Provide the (x, y) coordinate of the cell's center where the given text is located.  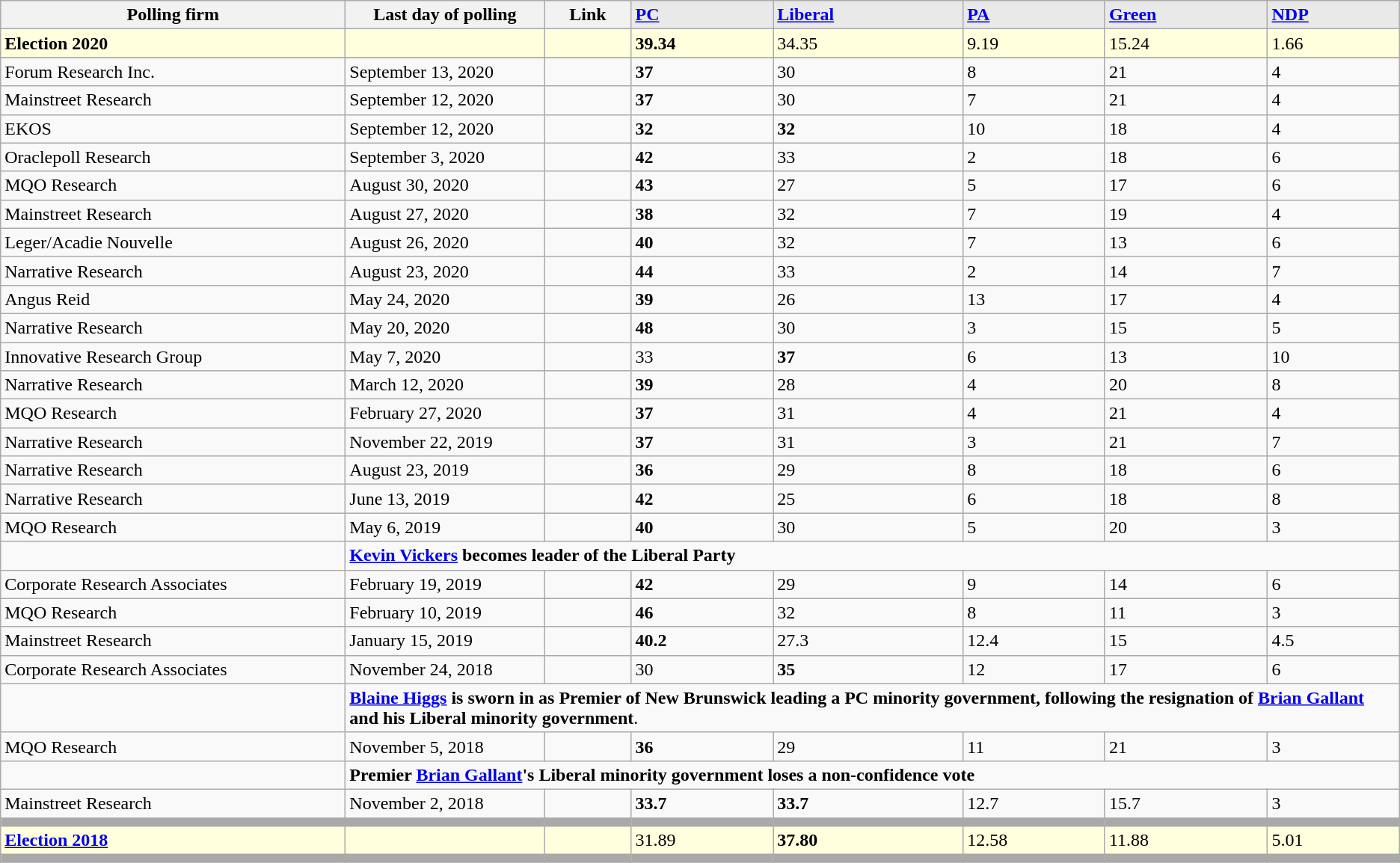
15.24 (1186, 43)
37.80 (868, 841)
26 (868, 299)
43 (702, 185)
12.58 (1034, 841)
August 23, 2020 (445, 271)
Leger/Acadie Nouvelle (174, 242)
PA (1034, 15)
Forum Research Inc. (174, 72)
May 7, 2020 (445, 357)
Election 2020 (174, 43)
June 13, 2019 (445, 499)
September 13, 2020 (445, 72)
27.3 (868, 641)
11.88 (1186, 841)
Oraclepoll Research (174, 157)
25 (868, 499)
August 30, 2020 (445, 185)
12 (1034, 669)
NDP (1333, 15)
35 (868, 669)
46 (702, 612)
19 (1186, 214)
31.89 (702, 841)
9.19 (1034, 43)
Green (1186, 15)
May 20, 2020 (445, 328)
Election 2018 (174, 841)
May 24, 2020 (445, 299)
PC (702, 15)
February 19, 2019 (445, 584)
Innovative Research Group (174, 357)
34.35 (868, 43)
Angus Reid (174, 299)
February 27, 2020 (445, 414)
39.34 (702, 43)
November 2, 2018 (445, 803)
12.7 (1034, 803)
15.7 (1186, 803)
4.5 (1333, 641)
Liberal (868, 15)
Polling firm (174, 15)
November 5, 2018 (445, 746)
1.66 (1333, 43)
Kevin Vickers becomes leader of the Liberal Party (872, 556)
38 (702, 214)
9 (1034, 584)
August 27, 2020 (445, 214)
Premier Brian Gallant's Liberal minority government loses a non-confidence vote (872, 775)
28 (868, 385)
Link (588, 15)
40.2 (702, 641)
November 24, 2018 (445, 669)
August 26, 2020 (445, 242)
March 12, 2020 (445, 385)
January 15, 2019 (445, 641)
August 23, 2019 (445, 470)
5.01 (1333, 841)
27 (868, 185)
September 3, 2020 (445, 157)
12.4 (1034, 641)
February 10, 2019 (445, 612)
November 22, 2019 (445, 442)
EKOS (174, 129)
Last day of polling (445, 15)
May 6, 2019 (445, 527)
48 (702, 328)
44 (702, 271)
